Capture the cell that displays the provided text and extract its [X, Y] central coordinate. 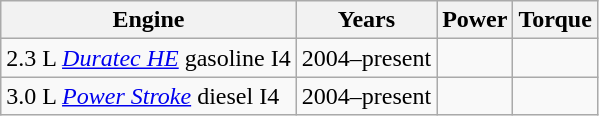
Years [366, 20]
3.0 L Power Stroke diesel I4 [148, 96]
2.3 L Duratec HE gasoline I4 [148, 58]
Engine [148, 20]
Power [475, 20]
Torque [555, 20]
